Search for the cell housing the specified text and yield its (x, y) center coordinate. 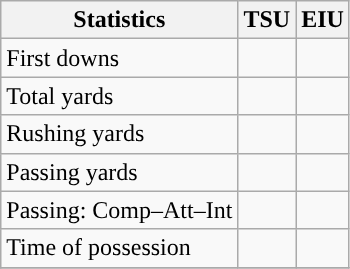
Passing: Comp–Att–Int (120, 210)
Passing yards (120, 172)
EIU (323, 20)
Rushing yards (120, 134)
Time of possession (120, 248)
TSU (267, 20)
Statistics (120, 20)
First downs (120, 58)
Total yards (120, 96)
